Capture the cell that displays the provided text and extract its [x, y] central coordinate. 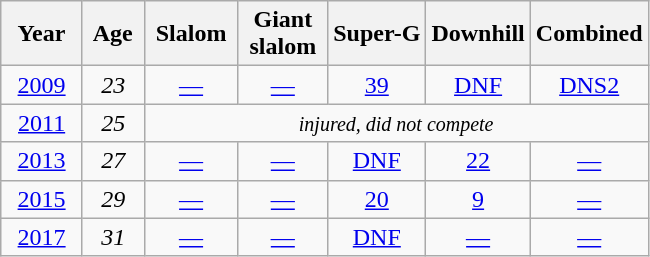
Slalom [191, 34]
20 [377, 199]
39 [377, 85]
Super-G [377, 34]
Year [42, 34]
injured, did not compete [396, 123]
2011 [42, 123]
2009 [42, 85]
23 [113, 85]
Giant slalom [283, 34]
Combined [589, 34]
2015 [42, 199]
29 [113, 199]
Downhill [478, 34]
2017 [42, 237]
22 [478, 161]
27 [113, 161]
9 [478, 199]
2013 [42, 161]
DNS2 [589, 85]
25 [113, 123]
31 [113, 237]
Age [113, 34]
